For the text-containing cell, return its midpoint in [x, y] coordinate format. 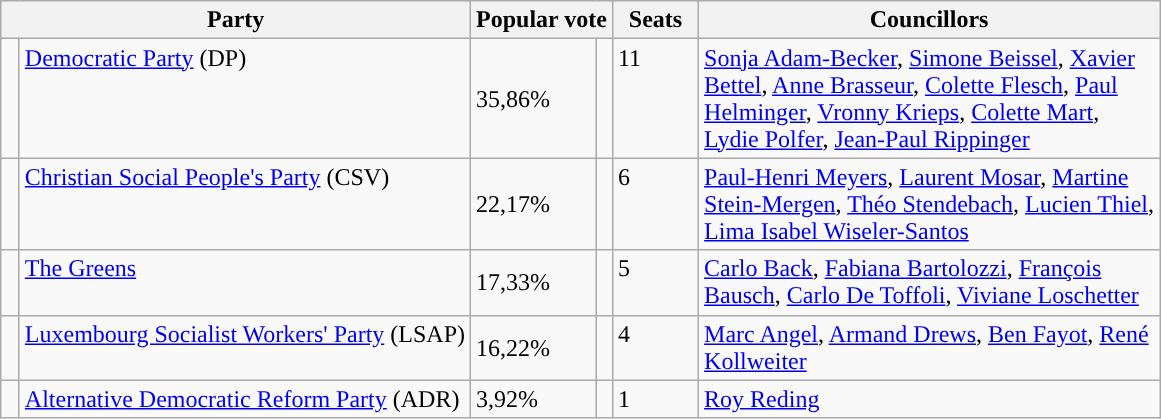
Party [236, 20]
11 [655, 98]
Roy Reding [930, 399]
Popular vote [542, 20]
Democratic Party (DP) [244, 98]
5 [655, 282]
Carlo Back, Fabiana Bartolozzi, François Bausch, Carlo De Toffoli, Viviane Loschetter [930, 282]
Alternative Democratic Reform Party (ADR) [244, 399]
17,33% [534, 282]
16,22% [534, 348]
Marc Angel, Armand Drews, Ben Fayot, René Kollweiter [930, 348]
Councillors [930, 20]
Luxembourg Socialist Workers' Party (LSAP) [244, 348]
35,86% [534, 98]
3,92% [534, 399]
Paul-Henri Meyers, Laurent Mosar, Martine Stein-Mergen, Théo Stendebach, Lucien Thiel, Lima Isabel Wiseler-Santos [930, 204]
Christian Social People's Party (CSV) [244, 204]
The Greens [244, 282]
4 [655, 348]
22,17% [534, 204]
Seats [655, 20]
6 [655, 204]
1 [655, 399]
